Provide the (X, Y) coordinate of the cell's center where the given text is located.  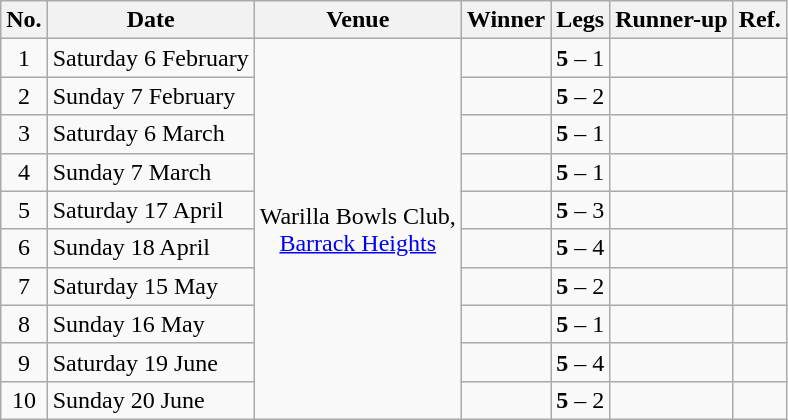
Warilla Bowls Club, Barrack Heights (358, 230)
8 (24, 324)
2 (24, 96)
1 (24, 58)
7 (24, 286)
Sunday 7 February (150, 96)
Sunday 20 June (150, 400)
Venue (358, 20)
Sunday 7 March (150, 172)
Winner (506, 20)
5 – 3 (580, 210)
Legs (580, 20)
9 (24, 362)
Saturday 15 May (150, 286)
No. (24, 20)
6 (24, 248)
Ref. (760, 20)
Saturday 6 February (150, 58)
Saturday 19 June (150, 362)
Runner-up (672, 20)
Saturday 17 April (150, 210)
Date (150, 20)
Sunday 18 April (150, 248)
5 (24, 210)
4 (24, 172)
3 (24, 134)
10 (24, 400)
Saturday 6 March (150, 134)
Sunday 16 May (150, 324)
